Capture the cell that displays the provided text and extract its [X, Y] central coordinate. 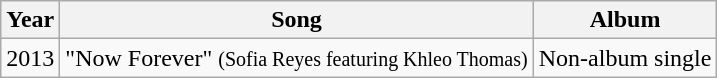
Song [296, 20]
Album [625, 20]
Year [30, 20]
"Now Forever" (Sofia Reyes featuring Khleo Thomas) [296, 58]
2013 [30, 58]
Non-album single [625, 58]
